Search for the cell housing the specified text and yield its [X, Y] center coordinate. 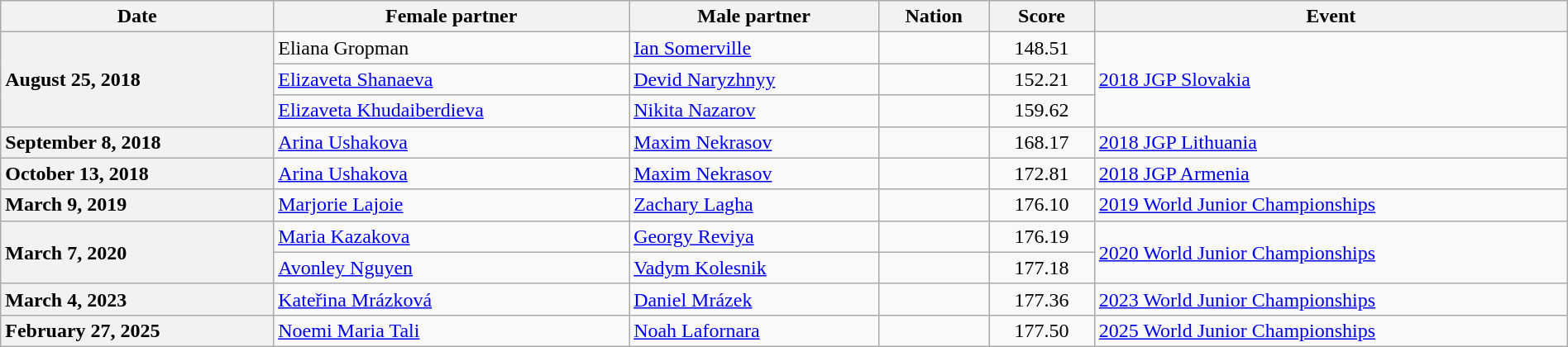
March 4, 2023 [137, 299]
Marjorie Lajoie [452, 205]
2018 JGP Armenia [1331, 173]
Nation [935, 17]
2020 World Junior Championships [1331, 252]
168.17 [1042, 142]
Male partner [754, 17]
October 13, 2018 [137, 173]
148.51 [1042, 48]
176.19 [1042, 236]
September 8, 2018 [137, 142]
172.81 [1042, 173]
February 27, 2025 [137, 330]
August 25, 2018 [137, 79]
Date [137, 17]
Daniel Mrázek [754, 299]
152.21 [1042, 79]
2019 World Junior Championships [1331, 205]
Female partner [452, 17]
Elizaveta Shanaeva [452, 79]
Noah Lafornara [754, 330]
177.50 [1042, 330]
Avonley Nguyen [452, 268]
Elizaveta Khudaiberdieva [452, 111]
Eliana Gropman [452, 48]
March 9, 2019 [137, 205]
Kateřina Mrázková [452, 299]
Maria Kazakova [452, 236]
2018 JGP Slovakia [1331, 79]
Event [1331, 17]
177.36 [1042, 299]
159.62 [1042, 111]
Noemi Maria Tali [452, 330]
177.18 [1042, 268]
Zachary Lagha [754, 205]
176.10 [1042, 205]
Nikita Nazarov [754, 111]
Score [1042, 17]
March 7, 2020 [137, 252]
2025 World Junior Championships [1331, 330]
2018 JGP Lithuania [1331, 142]
2023 World Junior Championships [1331, 299]
Vadym Kolesnik [754, 268]
Ian Somerville [754, 48]
Devid Naryzhnyy [754, 79]
Georgy Reviya [754, 236]
